Output the (x, y) coordinate of the center of the cell containing the given text.  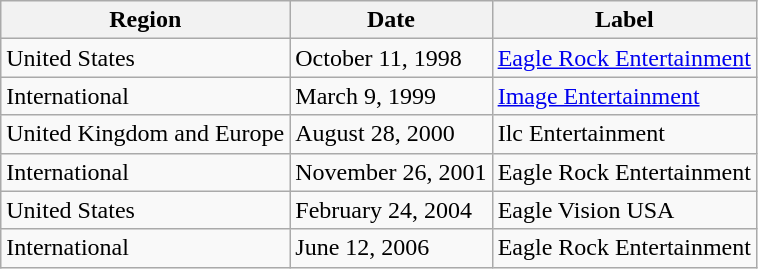
February 24, 2004 (391, 210)
October 11, 1998 (391, 58)
June 12, 2006 (391, 248)
Image Entertainment (624, 96)
Ilc Entertainment (624, 134)
Region (146, 20)
August 28, 2000 (391, 134)
Eagle Vision USA (624, 210)
March 9, 1999 (391, 96)
November 26, 2001 (391, 172)
Date (391, 20)
United Kingdom and Europe (146, 134)
Label (624, 20)
